From the cell containing the given text, extract its center point as (X, Y) coordinate. 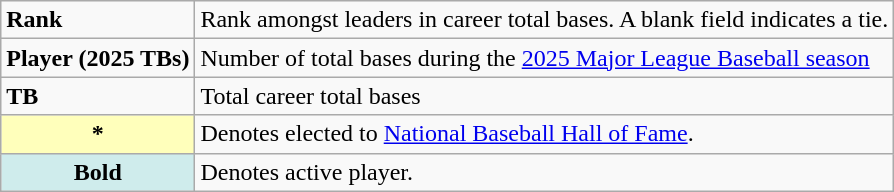
Number of total bases during the 2025 Major League Baseball season (544, 58)
Total career total bases (544, 96)
Rank (98, 20)
Denotes elected to National Baseball Hall of Fame. (544, 134)
* (98, 134)
Player (2025 TBs) (98, 58)
Bold (98, 172)
TB (98, 96)
Rank amongst leaders in career total bases. A blank field indicates a tie. (544, 20)
Denotes active player. (544, 172)
